Detect which cell encompasses the target text, then output its (X, Y) center coordinate. 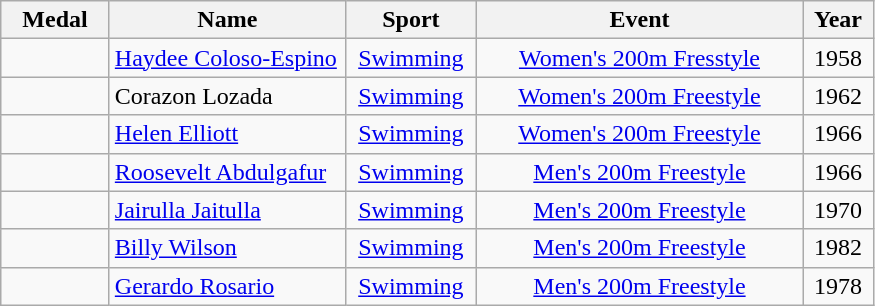
Gerardo Rosario (227, 286)
Event (639, 20)
1978 (838, 286)
Name (227, 20)
Jairulla Jaitulla (227, 210)
Women's 200m Fresstyle (639, 58)
Corazon Lozada (227, 96)
Roosevelt Abdulgafur (227, 172)
Sport (410, 20)
Medal (56, 20)
Year (838, 20)
1962 (838, 96)
Billy Wilson (227, 248)
1982 (838, 248)
1958 (838, 58)
Helen Elliott (227, 134)
1970 (838, 210)
Haydee Coloso-Espino (227, 58)
